Find where the given text appears and provide that cell's center as (x, y) coordinate. 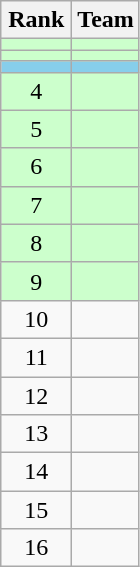
4 (36, 91)
12 (36, 395)
6 (36, 167)
Rank (36, 20)
9 (36, 281)
13 (36, 434)
16 (36, 548)
7 (36, 205)
Team (106, 20)
5 (36, 129)
15 (36, 510)
11 (36, 357)
14 (36, 472)
8 (36, 243)
10 (36, 319)
